Find where the given text appears and provide that cell's center as (x, y) coordinate. 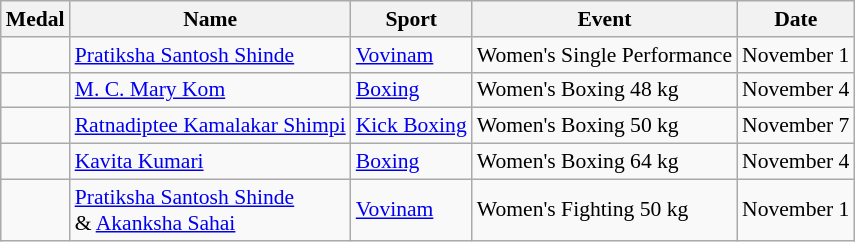
Pratiksha Santosh Shinde (210, 55)
M. C. Mary Kom (210, 90)
November 7 (796, 126)
Women's Single Performance (604, 55)
Event (604, 19)
Medal (36, 19)
Kick Boxing (412, 126)
Women's Boxing 50 kg (604, 126)
Sport (412, 19)
Kavita Kumari (210, 162)
Women's Fighting 50 kg (604, 210)
Name (210, 19)
Women's Boxing 48 kg (604, 90)
Women's Boxing 64 kg (604, 162)
Date (796, 19)
Pratiksha Santosh Shinde & Akanksha Sahai (210, 210)
Ratnadiptee Kamalakar Shimpi (210, 126)
